Return (x, y) of the center of cell containing provided text 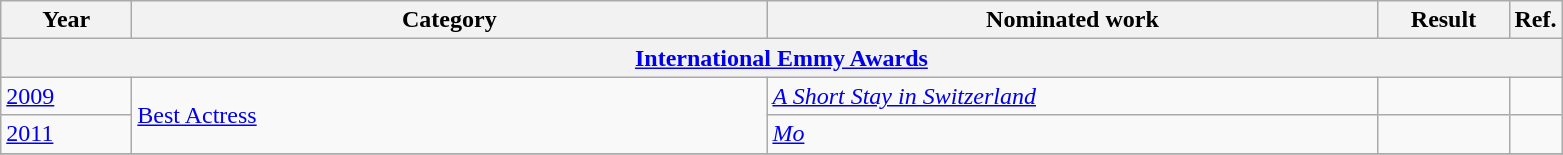
2011 (66, 134)
International Emmy Awards (782, 58)
Ref. (1536, 20)
2009 (66, 96)
Mo (1072, 134)
Nominated work (1072, 20)
Year (66, 20)
A Short Stay in Switzerland (1072, 96)
Best Actress (450, 115)
Category (450, 20)
Result (1444, 20)
